Return (X, Y) of the center of cell containing provided text 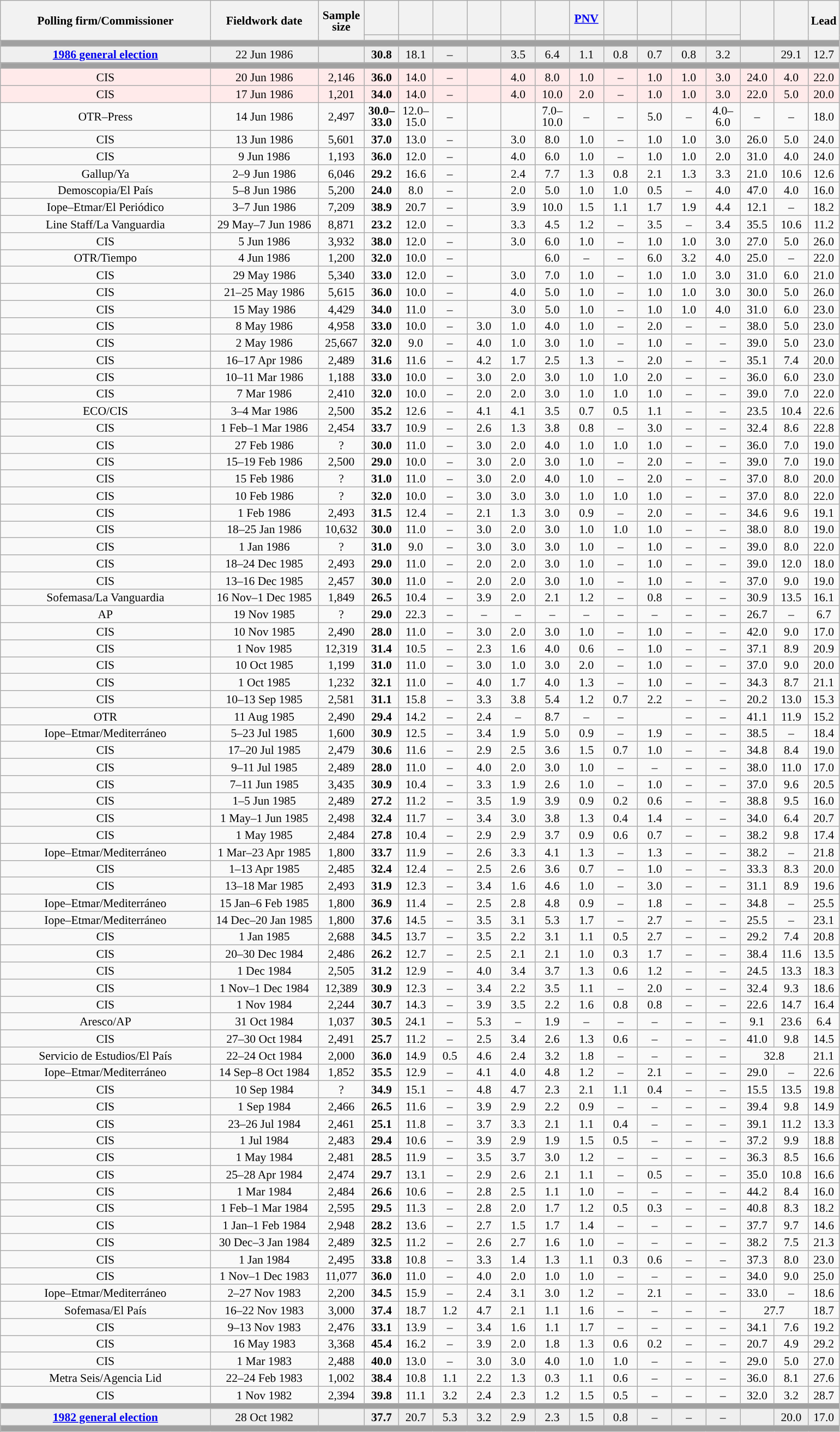
1986 general election (106, 55)
11.7 (415, 818)
16–22 Nov 1983 (264, 1310)
1,037 (341, 1022)
1 Feb 1986 (264, 512)
3,932 (341, 241)
14.3 (415, 1004)
25–28 Apr 1984 (264, 1174)
7 Mar 1986 (264, 394)
4.2 (484, 360)
12,319 (341, 649)
28.5 (382, 1158)
OTR/Tiempo (106, 258)
1,852 (341, 1073)
37.1 (758, 649)
2,505 (341, 970)
15–19 Feb 1986 (264, 461)
1 Feb–1 Mar 1986 (264, 427)
1,849 (341, 597)
12,389 (341, 988)
16 May 1983 (264, 1344)
34.3 (758, 682)
24.1 (415, 1022)
12.0–15.0 (415, 117)
27 Feb 1986 (264, 445)
33.8 (382, 1259)
2,595 (341, 1208)
14.7 (791, 1004)
15 May 1986 (264, 309)
2,486 (341, 954)
11.8 (415, 1123)
PNV (587, 17)
38.5 (758, 733)
14.2 (415, 716)
1 Jan 1985 (264, 936)
45.4 (382, 1344)
4 Jun 1986 (264, 258)
1 Mar 1984 (264, 1192)
OTR (106, 716)
2,497 (341, 117)
18.3 (824, 970)
41.0 (758, 1039)
1 Nov 1985 (264, 649)
20.5 (824, 784)
26.2 (382, 954)
1,002 (341, 1378)
13 Jun 1986 (264, 140)
25.1 (382, 1123)
Line Staff/La Vanguardia (106, 225)
Iope–Etmar/El Periódico (106, 207)
30.6 (382, 750)
Servicio de Estudios/El País (106, 1055)
1982 general election (106, 1417)
1–13 Apr 1985 (264, 869)
Sample size (341, 21)
19.8 (824, 1089)
1 May–1 Jun 1985 (264, 818)
14.6 (824, 1225)
14 Jun 1986 (264, 117)
31.5 (382, 512)
23.6 (791, 1022)
OTR–Press (106, 117)
2,495 (341, 1259)
20.9 (824, 649)
27–30 Oct 1984 (264, 1039)
5.4 (553, 699)
4.9 (791, 1344)
23.2 (382, 225)
5,615 (341, 292)
1 Sep 1984 (264, 1107)
2,000 (341, 1055)
26.7 (758, 615)
2–9 Jun 1986 (264, 173)
26.6 (382, 1192)
1 Jan 1986 (264, 546)
11 Aug 1985 (264, 716)
Aresco/AP (106, 1022)
2,485 (341, 869)
17–20 Jul 1985 (264, 750)
30.0–33.0 (382, 117)
24.5 (758, 970)
10 Sep 1984 (264, 1089)
1,201 (341, 94)
39.1 (758, 1123)
31.6 (382, 360)
32.1 (382, 682)
1 May 1985 (264, 835)
27.2 (382, 801)
14 Sep–8 Oct 1984 (264, 1073)
2–27 Nov 1983 (264, 1293)
2,200 (341, 1293)
7.7 (553, 173)
34.6 (758, 512)
8.6 (791, 427)
2,476 (341, 1327)
Polling firm/Commissioner (106, 21)
13.1 (415, 1174)
14 Dec–20 Jan 1985 (264, 920)
1 Nov–1 Dec 1983 (264, 1276)
15 Feb 1986 (264, 479)
2,394 (341, 1394)
10–11 Mar 1986 (264, 377)
33.3 (758, 869)
30.5 (382, 1022)
28 Oct 1982 (264, 1417)
6,046 (341, 173)
15.2 (824, 716)
22.8 (824, 427)
2,483 (341, 1140)
22–24 Oct 1984 (264, 1055)
6.7 (824, 615)
Lead (824, 21)
35.1 (758, 360)
18.8 (824, 1140)
33.1 (382, 1327)
23–26 Jul 1984 (264, 1123)
3–4 Mar 1986 (264, 411)
2,244 (341, 1004)
Demoscopia/El País (106, 190)
13.6 (415, 1225)
21.3 (824, 1242)
37.2 (758, 1140)
1 May 1984 (264, 1158)
31 Oct 1984 (264, 1022)
7.0–10.0 (553, 117)
Sofemasa/La Vanguardia (106, 597)
4.5 (553, 225)
19.2 (824, 1327)
35.0 (758, 1174)
5,340 (341, 275)
39.4 (758, 1107)
5,200 (341, 190)
7.5 (791, 1242)
1 Feb–1 Mar 1984 (264, 1208)
34.9 (382, 1089)
9.1 (758, 1022)
4,429 (341, 309)
25.7 (382, 1039)
1 Nov–1 Dec 1984 (264, 988)
19.6 (824, 886)
1–5 Jun 1985 (264, 801)
9.9 (791, 1140)
37.4 (382, 1310)
9–11 Jul 1985 (264, 768)
32.5 (382, 1242)
13–18 Mar 1985 (264, 886)
25,667 (341, 343)
3,435 (341, 784)
7,209 (341, 207)
16.1 (824, 597)
47.0 (758, 190)
18.1 (415, 55)
8 May 1986 (264, 326)
11,077 (341, 1276)
4.0–6.0 (723, 117)
30 Dec–3 Jan 1984 (264, 1242)
20–30 Dec 1984 (264, 954)
10 Oct 1985 (264, 665)
2,491 (341, 1039)
44.2 (758, 1192)
3–7 Jun 1986 (264, 207)
27.6 (824, 1378)
37.3 (758, 1259)
1 Jan 1984 (264, 1259)
15.3 (824, 699)
8.1 (791, 1378)
1,600 (341, 733)
16.2 (415, 1344)
23.5 (758, 411)
7–11 Jun 1985 (264, 784)
20.2 (758, 699)
28.7 (824, 1394)
42.0 (758, 631)
AP (106, 615)
8,871 (341, 225)
2,488 (341, 1361)
23.1 (824, 920)
13.7 (415, 936)
ECO/CIS (106, 411)
Metra Seis/Agencia Lid (106, 1378)
22.3 (415, 615)
2,688 (341, 936)
3,368 (341, 1344)
27.8 (382, 835)
2,146 (341, 77)
10.9 (415, 427)
18–24 Dec 1985 (264, 564)
15.5 (758, 1089)
28.2 (382, 1225)
41.1 (758, 716)
9.3 (791, 988)
10 Feb 1986 (264, 496)
1 Dec 1984 (264, 970)
5–23 Jul 1985 (264, 733)
1 Jul 1984 (264, 1140)
9–13 Nov 1983 (264, 1327)
35.2 (382, 411)
2,457 (341, 580)
15.9 (415, 1293)
4.4 (723, 207)
15.1 (415, 1089)
2,454 (341, 427)
19.1 (824, 512)
10,632 (341, 530)
1 Mar 1983 (264, 1361)
31.9 (382, 886)
22 Jun 1986 (264, 55)
29.7 (382, 1174)
9.5 (791, 801)
18.4 (824, 733)
20 Jun 1986 (264, 77)
10.5 (415, 649)
Gallup/Ya (106, 173)
34.1 (758, 1327)
13–16 Dec 1985 (264, 580)
9 Jun 1986 (264, 156)
29.5 (382, 1208)
16–17 Apr 1986 (264, 360)
17.4 (824, 835)
36.9 (382, 903)
18–25 Jan 1986 (264, 530)
10–13 Sep 1985 (264, 699)
5 Jun 1986 (264, 241)
5,601 (341, 140)
20.8 (824, 936)
40.0 (382, 1361)
29 May–7 Jun 1986 (264, 225)
31.4 (382, 649)
1,193 (341, 156)
11.3 (415, 1208)
1,199 (341, 665)
Fieldwork date (264, 21)
2,461 (341, 1123)
2,466 (341, 1107)
12.5 (415, 733)
5–8 Jun 1986 (264, 190)
16.4 (824, 1004)
8.5 (791, 1158)
2,481 (341, 1158)
38.9 (382, 207)
37.6 (382, 920)
15 Jan–6 Feb 1985 (264, 903)
36.3 (758, 1158)
7.6 (791, 1327)
1 Nov 1984 (264, 1004)
29.1 (791, 55)
15.8 (415, 699)
1,200 (341, 258)
1 Jan–1 Feb 1984 (264, 1225)
16 Nov–1 Dec 1985 (264, 597)
2,948 (341, 1225)
38.8 (758, 801)
21.8 (824, 851)
1 Oct 1985 (264, 682)
13.9 (415, 1327)
4,958 (341, 326)
1,232 (341, 682)
32.8 (774, 1055)
29 May 1986 (264, 275)
27.7 (774, 1310)
30.8 (382, 55)
40.8 (758, 1208)
Sofemasa/El País (106, 1310)
2,410 (341, 394)
2,498 (341, 818)
2,479 (341, 750)
11.4 (415, 903)
1,188 (341, 377)
3,000 (341, 1310)
2,474 (341, 1174)
11.1 (415, 1394)
31.2 (382, 970)
12.1 (758, 207)
21–25 May 1986 (264, 292)
17 Jun 1986 (264, 94)
10 Nov 1985 (264, 631)
2 May 1986 (264, 343)
1 Mar–23 Apr 1985 (264, 851)
1 Nov 1982 (264, 1394)
2,581 (341, 699)
39.8 (382, 1394)
22–24 Feb 1983 (264, 1378)
30.7 (382, 1004)
19 Nov 1985 (264, 615)
9.7 (791, 1225)
